Extract the [X, Y] coordinate from the center of the cell holding the provided text.  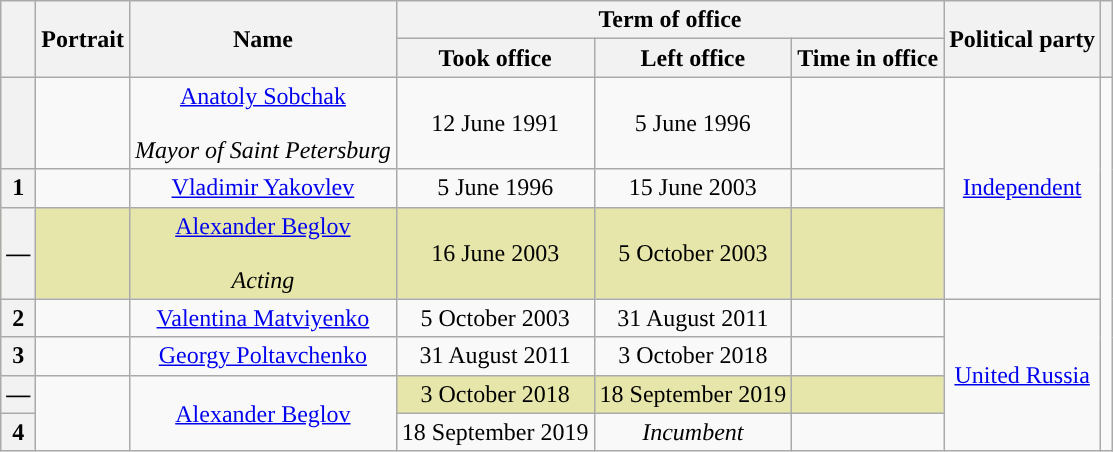
Valentina Matviyenko [262, 318]
Name [262, 39]
Political party [1022, 39]
4 [18, 432]
Vladimir Yakovlev [262, 188]
15 June 2003 [693, 188]
Independent [1022, 188]
Anatoly SobchakMayor of Saint Petersburg [262, 123]
Term of office [670, 20]
Time in office [868, 58]
Left office [693, 58]
United Russia [1022, 375]
Portrait [83, 39]
Alexander Beglov [262, 413]
Georgy Poltavchenko [262, 356]
3 [18, 356]
1 [18, 188]
Took office [495, 58]
2 [18, 318]
12 June 1991 [495, 123]
Incumbent [693, 432]
16 June 2003 [495, 253]
Alexander BeglovActing [262, 253]
